Provide the (X, Y) coordinate of the cell's center where the given text is located.  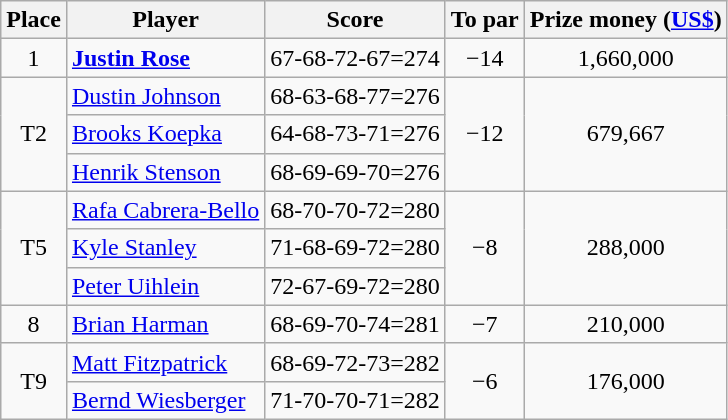
288,000 (626, 248)
Bernd Wiesberger (165, 400)
Henrik Stenson (165, 172)
679,667 (626, 134)
Place (34, 20)
Justin Rose (165, 58)
Matt Fitzpatrick (165, 362)
68-69-70-74=281 (356, 324)
71-70-70-71=282 (356, 400)
T9 (34, 381)
72-67-69-72=280 (356, 286)
T5 (34, 248)
Prize money (US$) (626, 20)
Brooks Koepka (165, 134)
Brian Harman (165, 324)
68-63-68-77=276 (356, 96)
−14 (484, 58)
71-68-69-72=280 (356, 248)
68-69-72-73=282 (356, 362)
Dustin Johnson (165, 96)
−6 (484, 381)
To par (484, 20)
8 (34, 324)
68-70-70-72=280 (356, 210)
64-68-73-71=276 (356, 134)
−7 (484, 324)
Peter Uihlein (165, 286)
−8 (484, 248)
−12 (484, 134)
Player (165, 20)
T2 (34, 134)
1,660,000 (626, 58)
Rafa Cabrera-Bello (165, 210)
1 (34, 58)
68-69-69-70=276 (356, 172)
Kyle Stanley (165, 248)
210,000 (626, 324)
67-68-72-67=274 (356, 58)
176,000 (626, 381)
Score (356, 20)
